Determine the (X, Y) coordinate at the center of the cell enclosing the given text.  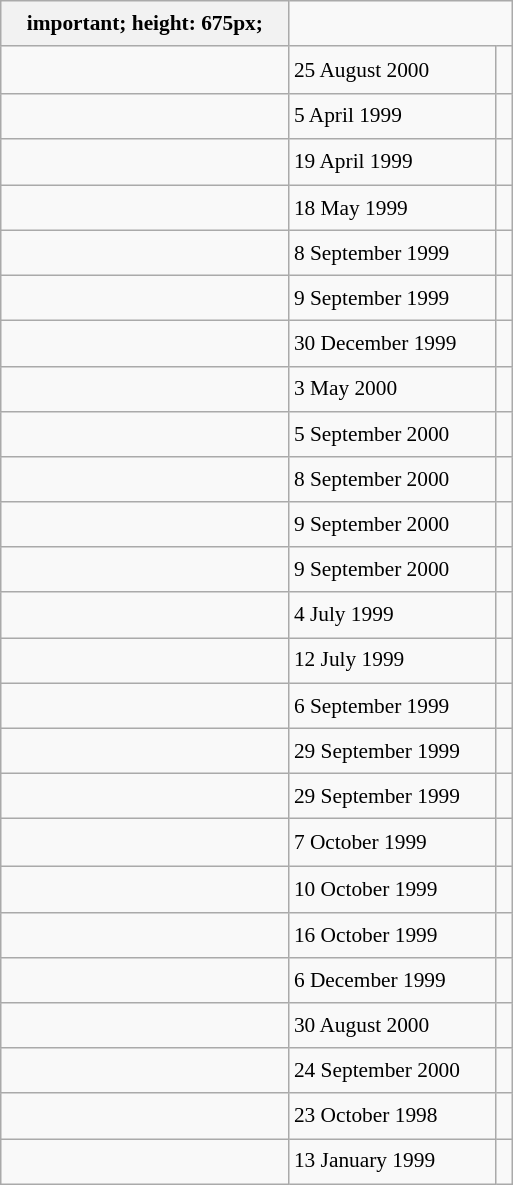
7 October 1999 (392, 842)
8 September 1999 (392, 252)
6 September 1999 (392, 706)
5 September 2000 (392, 434)
25 August 2000 (392, 70)
3 May 2000 (392, 388)
6 December 1999 (392, 980)
30 August 2000 (392, 1026)
30 December 1999 (392, 344)
10 October 1999 (392, 890)
19 April 1999 (392, 162)
16 October 1999 (392, 934)
24 September 2000 (392, 1070)
13 January 1999 (392, 1162)
12 July 1999 (392, 660)
4 July 1999 (392, 614)
5 April 1999 (392, 116)
18 May 1999 (392, 208)
important; height: 675px; (145, 24)
23 October 1998 (392, 1116)
8 September 2000 (392, 480)
9 September 1999 (392, 298)
